Detect which cell encompasses the target text, then output its (x, y) center coordinate. 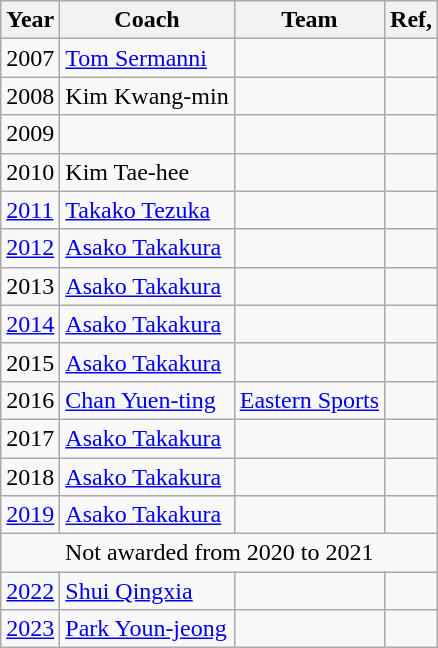
Chan Yuen-ting (147, 400)
Shui Qingxia (147, 591)
Coach (147, 20)
Not awarded from 2020 to 2021 (220, 553)
2008 (30, 96)
Eastern Sports (309, 400)
2007 (30, 58)
2011 (30, 210)
2023 (30, 629)
Ref, (412, 20)
Kim Kwang-min (147, 96)
2009 (30, 134)
2013 (30, 286)
2015 (30, 362)
Team (309, 20)
2014 (30, 324)
Year (30, 20)
2010 (30, 172)
Park Youn-jeong (147, 629)
2012 (30, 248)
2022 (30, 591)
Takako Tezuka (147, 210)
2017 (30, 438)
2018 (30, 477)
Tom Sermanni (147, 58)
2016 (30, 400)
2019 (30, 515)
Kim Tae-hee (147, 172)
